Determine the (x, y) coordinate at the center of the cell enclosing the given text.  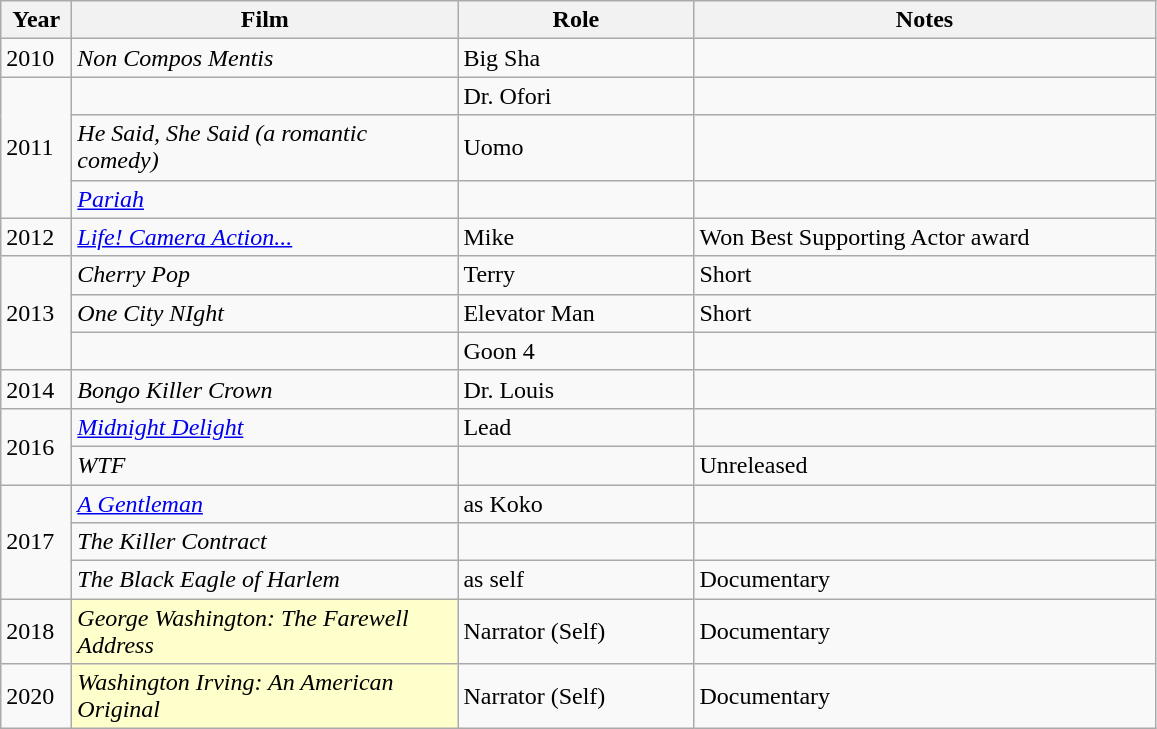
as self (576, 580)
Goon 4 (576, 351)
Dr. Louis (576, 389)
Lead (576, 427)
as Koko (576, 503)
2011 (36, 148)
The Killer Contract (265, 542)
2020 (36, 696)
Won Best Supporting Actor award (924, 237)
Mike (576, 237)
2013 (36, 313)
Role (576, 20)
Notes (924, 20)
He Said, She Said (a romantic comedy) (265, 148)
2016 (36, 446)
2018 (36, 632)
2014 (36, 389)
The Black Eagle of Harlem (265, 580)
Washington Irving: An American Original (265, 696)
George Washington: The Farewell Address (265, 632)
Year (36, 20)
One City NIght (265, 313)
Uomo (576, 148)
Midnight Delight (265, 427)
A Gentleman (265, 503)
WTF (265, 465)
Life! Camera Action... (265, 237)
Unreleased (924, 465)
Terry (576, 275)
2010 (36, 58)
2017 (36, 541)
Big Sha (576, 58)
Bongo Killer Crown (265, 389)
Elevator Man (576, 313)
Non Compos Mentis (265, 58)
Film (265, 20)
Pariah (265, 199)
Cherry Pop (265, 275)
2012 (36, 237)
Dr. Ofori (576, 96)
